From the cell containing the given text, extract its center point as (x, y) coordinate. 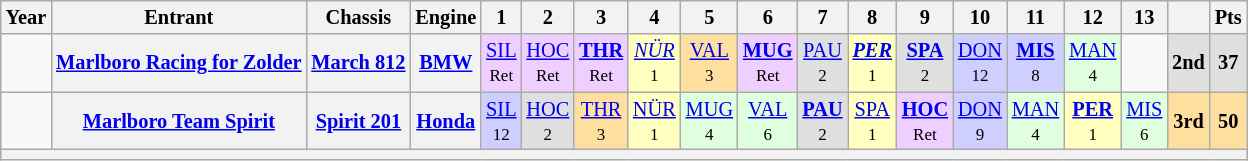
8 (872, 17)
6 (768, 17)
DON9 (980, 121)
MIS8 (1036, 63)
Entrant (178, 17)
37 (1228, 63)
13 (1144, 17)
11 (1036, 17)
SPA2 (925, 63)
7 (822, 17)
MIS6 (1144, 121)
March 812 (358, 63)
2 (548, 17)
Marlboro Team Spirit (178, 121)
3 (601, 17)
THR3 (601, 121)
SIL12 (501, 121)
MUG4 (710, 121)
Pts (1228, 17)
Year (26, 17)
3rd (1188, 121)
MUGRet (768, 63)
10 (980, 17)
Chassis (358, 17)
1 (501, 17)
Honda (446, 121)
SILRet (501, 63)
2nd (1188, 63)
SPA1 (872, 121)
4 (654, 17)
Spirit 201 (358, 121)
12 (1092, 17)
BMW (446, 63)
50 (1228, 121)
Marlboro Racing for Zolder (178, 63)
VAL3 (710, 63)
DON12 (980, 63)
9 (925, 17)
VAL6 (768, 121)
Engine (446, 17)
5 (710, 17)
THRRet (601, 63)
HOC2 (548, 121)
